Capture the cell that displays the provided text and extract its (X, Y) central coordinate. 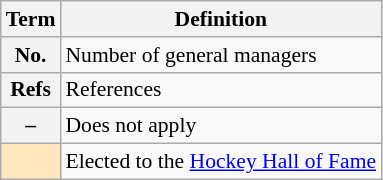
Term (31, 19)
– (31, 126)
No. (31, 55)
References (220, 90)
Number of general managers (220, 55)
Refs (31, 90)
Definition (220, 19)
Elected to the Hockey Hall of Fame (220, 162)
Does not apply (220, 126)
